Output the [x, y] coordinate of the center of the cell containing the given text.  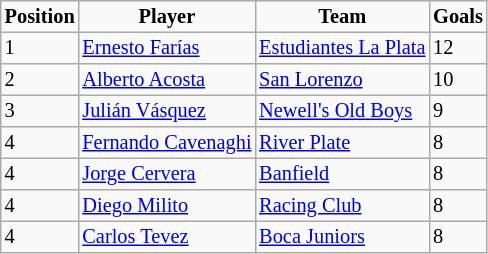
Estudiantes La Plata [342, 48]
Team [342, 17]
Boca Juniors [342, 237]
2 [40, 80]
1 [40, 48]
Julián Vásquez [166, 111]
Fernando Cavenaghi [166, 143]
Carlos Tevez [166, 237]
3 [40, 111]
Diego Milito [166, 206]
9 [458, 111]
Player [166, 17]
Banfield [342, 174]
Ernesto Farías [166, 48]
Jorge Cervera [166, 174]
Racing Club [342, 206]
Position [40, 17]
Goals [458, 17]
River Plate [342, 143]
12 [458, 48]
Newell's Old Boys [342, 111]
Alberto Acosta [166, 80]
10 [458, 80]
San Lorenzo [342, 80]
